Return the (X, Y) coordinate for the center point of the cell that contains the specified text.  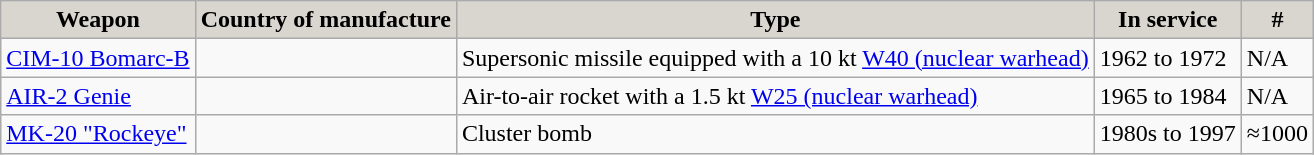
Supersonic missile equipped with a 10 kt W40 (nuclear warhead) (775, 58)
AIR-2 Genie (98, 96)
# (1277, 20)
1962 to 1972 (1168, 58)
Air-to-air rocket with a 1.5 kt W25 (nuclear warhead) (775, 96)
CIM-10 Bomarc-B (98, 58)
MK-20 "Rockeye" (98, 134)
Cluster bomb (775, 134)
Type (775, 20)
1965 to 1984 (1168, 96)
1980s to 1997 (1168, 134)
Country of manufacture (326, 20)
Weapon (98, 20)
In service (1168, 20)
≈1000 (1277, 134)
